Capture the cell that displays the provided text and extract its (x, y) central coordinate. 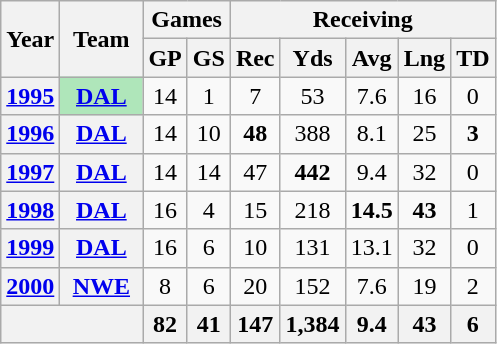
1999 (30, 248)
13.1 (372, 248)
1,384 (312, 324)
Rec (255, 58)
1998 (30, 210)
GP (165, 58)
Team (102, 39)
Avg (372, 58)
15 (255, 210)
19 (424, 286)
25 (424, 134)
Receiving (362, 20)
2000 (30, 286)
20 (255, 286)
53 (312, 96)
48 (255, 134)
47 (255, 172)
131 (312, 248)
8.1 (372, 134)
14.5 (372, 210)
Year (30, 39)
Games (186, 20)
8 (165, 286)
152 (312, 286)
82 (165, 324)
Yds (312, 58)
7 (255, 96)
4 (208, 210)
GS (208, 58)
442 (312, 172)
147 (255, 324)
Lng (424, 58)
NWE (102, 286)
41 (208, 324)
TD (473, 58)
1995 (30, 96)
1996 (30, 134)
2 (473, 286)
1997 (30, 172)
388 (312, 134)
218 (312, 210)
3 (473, 134)
